From the cell containing the given text, extract its center point as [X, Y] coordinate. 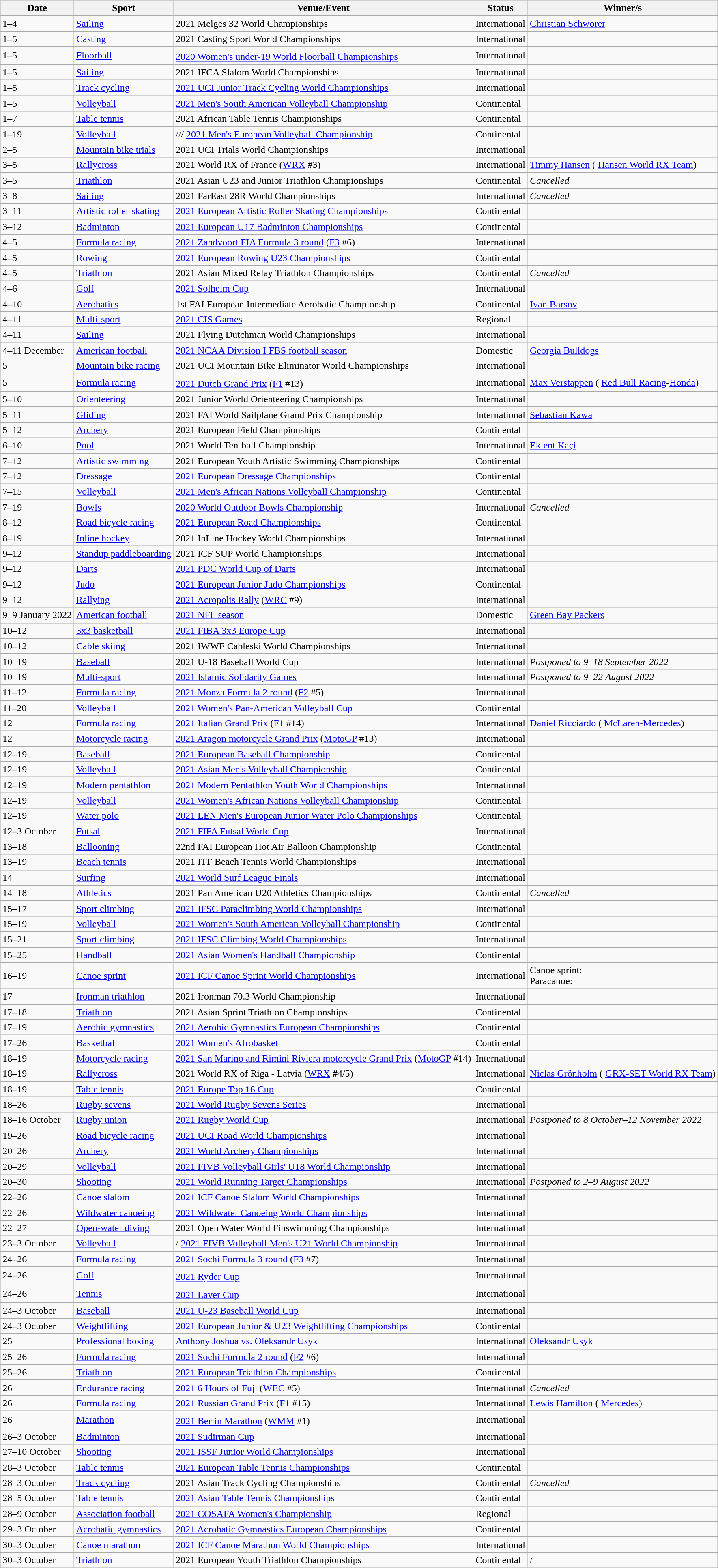
22–27 [37, 1228]
13–19 [37, 862]
2021 IFCA Slalom World Championships [323, 72]
15–21 [37, 939]
2021 Acrobatic Gymnastics European Championships [323, 1529]
Niclas Grönholm ( GRX-SET World RX Team) [623, 1074]
7–15 [37, 492]
15–19 [37, 924]
4–11 December [37, 350]
Association football [123, 1514]
Surfing [123, 877]
2021 Europe Top 16 Cup [323, 1089]
3–12 [37, 227]
Judo [123, 584]
2021 Italian Grand Prix (F1 #14) [323, 723]
Ironman triathlon [123, 997]
Tennis [123, 1293]
2020 World Outdoor Bowls Championship [323, 507]
2021 World RX of France (WRX #3) [323, 165]
2021 European Field Championships [323, 430]
Rugby sevens [123, 1105]
1–7 [37, 119]
15–17 [37, 908]
7–19 [37, 507]
17 [37, 997]
Casting [123, 39]
Basketball [123, 1043]
Cable skiing [123, 646]
Venue/Event [323, 8]
28–5 October [37, 1498]
2021 Asian Track Cycling Championships [323, 1483]
Ballooning [123, 847]
2021 NCAA Division I FBS football season [323, 350]
2021 European Baseball Championship [323, 754]
Marathon [123, 1420]
16–19 [37, 976]
5–10 [37, 399]
2021 COSAFA Women's Championship [323, 1514]
/ 2021 FIVB Volleyball Men's U21 World Championship [323, 1244]
Weightlifting [123, 1326]
2021 Wildwater Canoeing World Championships [323, 1213]
2021 UCI Road World Championships [323, 1135]
Green Bay Packers [623, 615]
19–26 [37, 1135]
12–3 October [37, 831]
Bowls [123, 507]
2021 Junior World Orienteering Championships [323, 399]
2021 Men's South American Volleyball Championship [323, 103]
2021 Zandvoort FIA Formula 3 round (F3 #6) [323, 242]
2021 Dutch Grand Prix (F1 #13) [323, 383]
2021 IWWF Cableski World Championships [323, 646]
Rowing [123, 257]
18–26 [37, 1105]
Artistic roller skating [123, 211]
2021 European Artistic Roller Skating Championships [323, 211]
2021 European Youth Artistic Swimming Championships [323, 461]
4–6 [37, 288]
2021 Asian Men's Volleyball Championship [323, 770]
2021 Sochi Formula 2 round (F2 #6) [323, 1357]
2021 World Surf League Finals [323, 877]
2021 ICF Canoe Marathon World Championships [323, 1544]
Endurance racing [123, 1388]
Canoe slalom [123, 1197]
2021 UCI Trials World Championships [323, 150]
Wildwater canoeing [123, 1213]
2021 European Youth Triathlon Championships [323, 1560]
2021 FarEast 28R World Championships [323, 196]
2021 Acropolis Rally (WRC #9) [323, 600]
2021 InLine Hockey World Championships [323, 538]
2021 Asian U23 and Junior Triathlon Championships [323, 180]
2020 Women's under-19 World Floorball Championships [323, 56]
2021 Men's African Nations Volleyball Championship [323, 492]
2021 Ironman 70.3 World Championship [323, 997]
2021 ICF Canoe Slalom World Championships [323, 1197]
17–26 [37, 1043]
Modern pentathlon [123, 785]
Water polo [123, 816]
2021 European Table Tennis Championships [323, 1467]
2021 Russian Grand Prix (F1 #15) [323, 1403]
2021 PDC World Cup of Darts [323, 569]
2021 Berlin Marathon (WMM #1) [323, 1420]
2021 ICF Canoe Sprint World Championships [323, 976]
2021 Flying Dutchman World Championships [323, 335]
28–9 October [37, 1514]
2021 Aragon motorcycle Grand Prix (MotoGP #13) [323, 739]
2021 FIFA Futsal World Cup [323, 831]
Handball [123, 955]
/// 2021 Men's European Volleyball Championship [323, 134]
Acrobatic gymnastics [123, 1529]
2021 FAI World Sailplane Grand Prix Championship [323, 414]
2021 CIS Games [323, 319]
13–18 [37, 847]
2021 Modern Pentathlon Youth World Championships [323, 785]
2021 Aerobic Gymnastics European Championships [323, 1027]
2021 European Triathlon Championships [323, 1372]
2021 European Rowing U23 Championships [323, 257]
2021 World Ten-ball Championship [323, 445]
14–18 [37, 893]
Beach tennis [123, 862]
Postponed to 2–9 August 2022 [623, 1182]
Ivan Barsov [623, 304]
Canoe marathon [123, 1544]
4–10 [37, 304]
6–10 [37, 445]
Status [501, 8]
Floorball [123, 56]
Anthony Joshua vs. Oleksandr Usyk [323, 1341]
17–19 [37, 1027]
Futsal [123, 831]
Orienteering [123, 399]
Timmy Hansen ( Hansen World RX Team) [623, 165]
Rugby union [123, 1120]
2021 IFSC Climbing World Championships [323, 939]
2–5 [37, 150]
Darts [123, 569]
17–18 [37, 1012]
11–20 [37, 708]
1–4 [37, 24]
Artistic swimming [123, 461]
2021 Women's Afrobasket [323, 1043]
/ [623, 1560]
2021 Women's African Nations Volleyball Championship [323, 800]
2021 UCI Mountain Bike Eliminator World Championships [323, 366]
2021 European Junior & U23 Weightlifting Championships [323, 1326]
2021 U-18 Baseball World Cup [323, 661]
Aerobatics [123, 304]
Canoe sprint [123, 976]
Postponed to 9–18 September 2022 [623, 661]
2021 NFL season [323, 615]
2021 Women's South American Volleyball Championship [323, 924]
20–29 [37, 1166]
2021 European Dressage Championships [323, 476]
2021 Asian Table Tennis Championships [323, 1498]
2021 U-23 Baseball World Cup [323, 1311]
Standup paddleboarding [123, 553]
2021 UCI Junior Track Cycling World Championships [323, 88]
Oleksandr Usyk [623, 1341]
2021 Pan American U20 Athletics Championships [323, 893]
2021 FIBA 3x3 Europe Cup [323, 631]
2021 Asian Women's Handball Championship [323, 955]
11–12 [37, 692]
5–11 [37, 414]
2021 6 Hours of Fuji (WEC #5) [323, 1388]
Canoe sprint: Paracanoe: [623, 976]
2021 Sudirman Cup [323, 1437]
23–3 October [37, 1244]
3–8 [37, 196]
3–11 [37, 211]
Christian Schwörer [623, 24]
2021 Islamic Solidarity Games [323, 677]
18–16 October [37, 1120]
2021 San Marino and Rimini Riviera motorcycle Grand Prix (MotoGP #14) [323, 1058]
Open-water diving [123, 1228]
2021 Solheim Cup [323, 288]
9–9 January 2022 [37, 615]
15–25 [37, 955]
Eklent Kaçi [623, 445]
27–10 October [37, 1452]
2021 Women's Pan-American Volleyball Cup [323, 708]
Aerobic gymnastics [123, 1027]
2021 Asian Sprint Triathlon Championships [323, 1012]
2021 World RX of Riga - Latvia (WRX #4/5) [323, 1074]
2021 European U17 Badminton Championships [323, 227]
2021 World Rugby Sevens Series [323, 1105]
2021 Rugby World Cup [323, 1120]
Lewis Hamilton ( Mercedes) [623, 1403]
2021 World Archery Championships [323, 1151]
25 [37, 1341]
2021 Monza Formula 2 round (F2 #5) [323, 692]
26–3 October [37, 1437]
Winner/s [623, 8]
2021 IFSC Paraclimbing World Championships [323, 908]
Sebastian Kawa [623, 414]
Daniel Ricciardo ( McLaren-Mercedes) [623, 723]
2021 FIVB Volleyball Girls' U18 World Championship [323, 1166]
2021 LEN Men's European Junior Water Polo Championships [323, 816]
2021 Ryder Cup [323, 1276]
20–26 [37, 1151]
Mountain bike racing [123, 366]
2021 Casting Sport World Championships [323, 39]
Georgia Bulldogs [623, 350]
2021 ISSF Junior World Championships [323, 1452]
Athletics [123, 893]
Pool [123, 445]
22nd FAI European Hot Air Balloon Championship [323, 847]
2021 Laver Cup [323, 1293]
Postponed to 9–22 August 2022 [623, 677]
8–19 [37, 538]
Professional boxing [123, 1341]
2021 ITF Beach Tennis World Championships [323, 862]
Mountain bike trials [123, 150]
2021 European Road Championships [323, 523]
Rallying [123, 600]
2021 Sochi Formula 3 round (F3 #7) [323, 1259]
2021 African Table Tennis Championships [323, 119]
Inline hockey [123, 538]
Max Verstappen ( Red Bull Racing-Honda) [623, 383]
8–12 [37, 523]
20–30 [37, 1182]
Gliding [123, 414]
3x3 basketball [123, 631]
Sport [123, 8]
2021 Open Water World Finswimming Championships [323, 1228]
29–3 October [37, 1529]
Dressage [123, 476]
2021 European Junior Judo Championships [323, 584]
5–12 [37, 430]
1–19 [37, 134]
Postponed to 8 October–12 November 2022 [623, 1120]
2021 Melges 32 World Championships [323, 24]
Date [37, 8]
14 [37, 877]
2021 World Running Target Championships [323, 1182]
2021 Asian Mixed Relay Triathlon Championships [323, 273]
2021 ICF SUP World Championships [323, 553]
1st FAI European Intermediate Aerobatic Championship [323, 304]
